For the text-containing cell, return its midpoint in [X, Y] coordinate format. 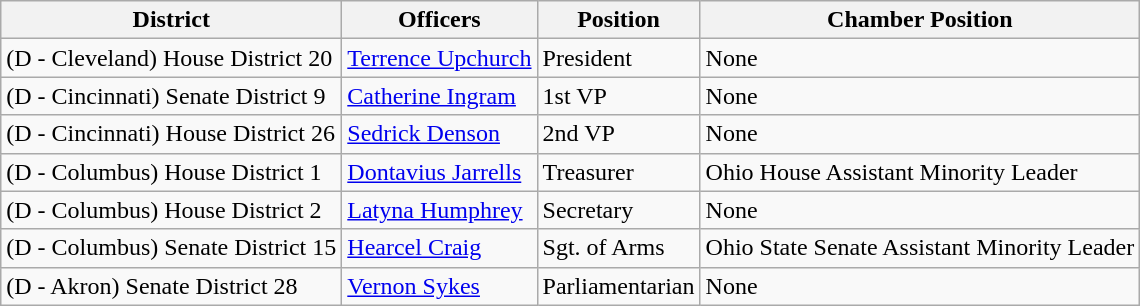
Treasurer [618, 172]
Catherine Ingram [440, 96]
Position [618, 20]
Officers [440, 20]
2nd VP [618, 134]
Sedrick Denson [440, 134]
Dontavius Jarrells [440, 172]
(D - Cincinnati) Senate District 9 [172, 96]
Sgt. of Arms [618, 248]
(D - Cleveland) House District 20 [172, 58]
Parliamentarian [618, 286]
Latyna Humphrey [440, 210]
(D - Columbus) Senate District 15 [172, 248]
Ohio House Assistant Minority Leader [920, 172]
(D - Akron) Senate District 28 [172, 286]
Terrence Upchurch [440, 58]
1st VP [618, 96]
Secretary [618, 210]
Hearcel Craig [440, 248]
Chamber Position [920, 20]
(D - Cincinnati) House District 26 [172, 134]
President [618, 58]
(D - Columbus) House District 1 [172, 172]
District [172, 20]
Ohio State Senate Assistant Minority Leader [920, 248]
(D - Columbus) House District 2 [172, 210]
Vernon Sykes [440, 286]
